Provide the [X, Y] coordinate of the cell's center where the given text is located.  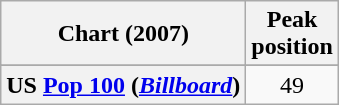
Peakposition [292, 34]
Chart (2007) [124, 34]
49 [292, 85]
US Pop 100 (Billboard) [124, 85]
